Provide the [x, y] coordinate of the cell's center where the given text is located.  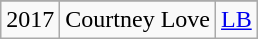
Courtney Love [138, 20]
LB [237, 20]
2017 [30, 20]
